Find where the given text appears and provide that cell's center as [X, Y] coordinate. 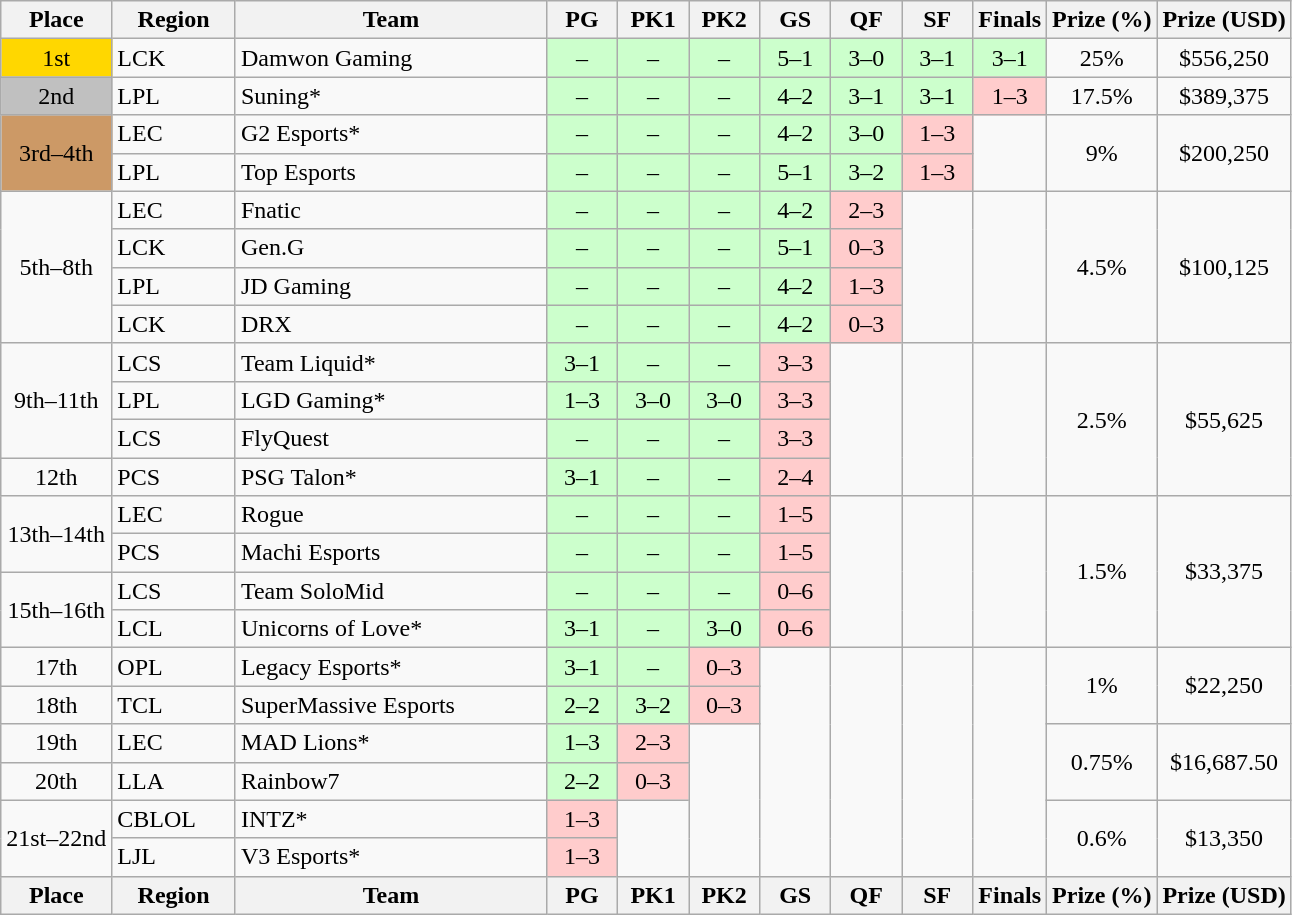
Damwon Gaming [390, 58]
Fnatic [390, 210]
1st [56, 58]
3rd–4th [56, 153]
2nd [56, 96]
1.5% [1102, 572]
Rogue [390, 515]
5th–8th [56, 267]
20th [56, 781]
Rainbow7 [390, 781]
TCL [174, 705]
25% [1102, 58]
INTZ* [390, 819]
12th [56, 477]
0.75% [1102, 762]
DRX [390, 324]
FlyQuest [390, 438]
LJL [174, 857]
4.5% [1102, 267]
17.5% [1102, 96]
JD Gaming [390, 286]
Team Liquid* [390, 362]
MAD Lions* [390, 743]
$100,125 [1224, 267]
V3 Esports* [390, 857]
G2 Esports* [390, 134]
LCL [174, 629]
Team SoloMid [390, 591]
15th–16th [56, 610]
Legacy Esports* [390, 667]
CBLOL [174, 819]
$22,250 [1224, 686]
LGD Gaming* [390, 400]
$389,375 [1224, 96]
Top Esports [390, 172]
9th–11th [56, 400]
$556,250 [1224, 58]
18th [56, 705]
$33,375 [1224, 572]
$13,350 [1224, 838]
$55,625 [1224, 419]
Unicorns of Love* [390, 629]
0.6% [1102, 838]
9% [1102, 153]
19th [56, 743]
17th [56, 667]
SuperMassive Esports [390, 705]
$16,687.50 [1224, 762]
PSG Talon* [390, 477]
OPL [174, 667]
Suning* [390, 96]
1% [1102, 686]
2.5% [1102, 419]
21st–22nd [56, 838]
Machi Esports [390, 553]
2–4 [796, 477]
13th–14th [56, 534]
LLA [174, 781]
$200,250 [1224, 153]
Gen.G [390, 248]
